Detect which cell encompasses the target text, then output its [x, y] center coordinate. 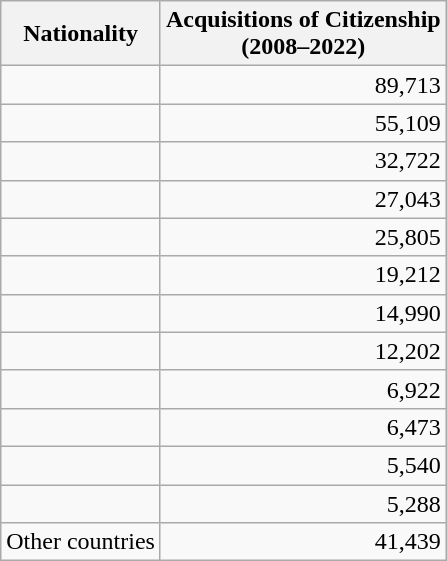
27,043 [303, 199]
55,109 [303, 123]
89,713 [303, 85]
Nationality [81, 34]
5,288 [303, 503]
5,540 [303, 465]
Acquisitions of Citizenship(2008–2022) [303, 34]
12,202 [303, 351]
25,805 [303, 237]
6,473 [303, 427]
32,722 [303, 161]
Other countries [81, 542]
6,922 [303, 389]
14,990 [303, 313]
19,212 [303, 275]
41,439 [303, 542]
